For the text-containing cell, return its midpoint in (x, y) coordinate format. 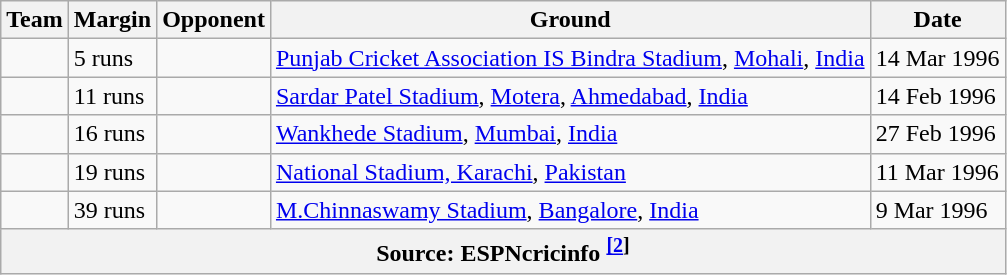
14 Feb 1996 (938, 96)
Team (35, 20)
14 Mar 1996 (938, 58)
39 runs (112, 210)
Source: ESPNcricinfo [2] (503, 252)
Opponent (214, 20)
Ground (570, 20)
Date (938, 20)
Punjab Cricket Association IS Bindra Stadium, Mohali, India (570, 58)
National Stadium, Karachi, Pakistan (570, 172)
M.Chinnaswamy Stadium, Bangalore, India (570, 210)
11 Mar 1996 (938, 172)
11 runs (112, 96)
27 Feb 1996 (938, 134)
Sardar Patel Stadium, Motera, Ahmedabad, India (570, 96)
5 runs (112, 58)
19 runs (112, 172)
16 runs (112, 134)
9 Mar 1996 (938, 210)
Margin (112, 20)
Wankhede Stadium, Mumbai, India (570, 134)
